Capture the cell that displays the provided text and extract its [x, y] central coordinate. 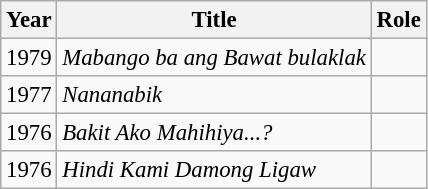
Year [29, 20]
Role [398, 20]
1977 [29, 95]
1979 [29, 58]
Nananabik [214, 95]
Mabango ba ang Bawat bulaklak [214, 58]
Title [214, 20]
Hindi Kami Damong Ligaw [214, 170]
Bakit Ako Mahihiya...? [214, 133]
